Pinpoint the cell where the given text exists, returning its (x, y) midpoint coordinate. 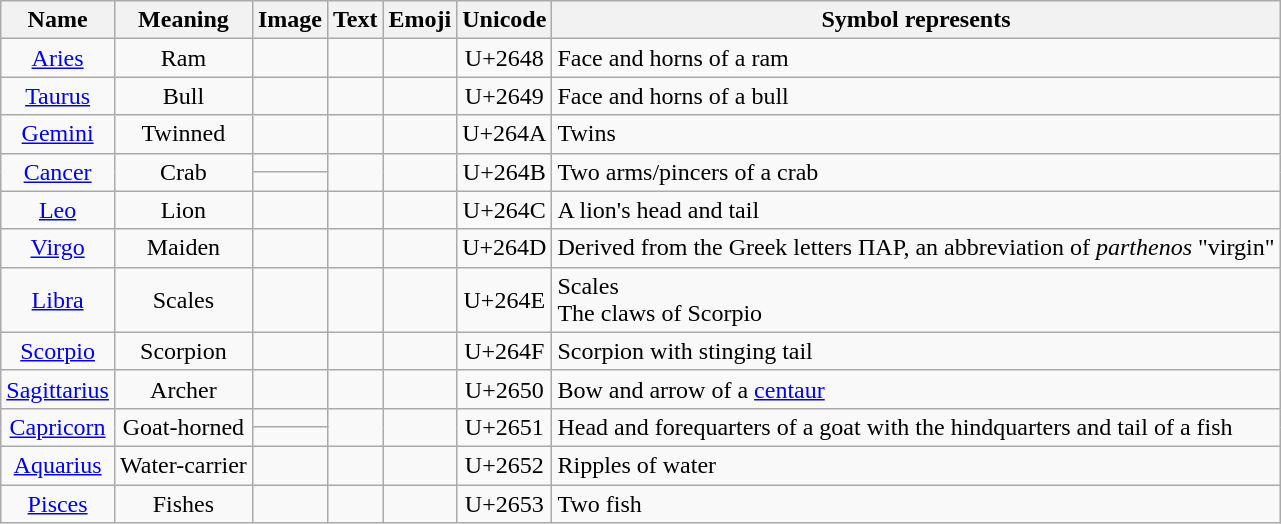
Lion (183, 210)
Taurus (58, 96)
Aries (58, 58)
Twins (916, 134)
Text (355, 20)
Meaning (183, 20)
U+264D (504, 248)
Scales (183, 300)
Fishes (183, 503)
Libra (58, 300)
Twinned (183, 134)
Scorpio (58, 351)
Scales The claws of Scorpio (916, 300)
Water-carrier (183, 465)
Crab (183, 172)
A lion's head and tail (916, 210)
U+264B (504, 172)
Scorpion with stinging tail (916, 351)
U+2648 (504, 58)
Goat-horned (183, 427)
U+2653 (504, 503)
Symbol represents (916, 20)
Face and horns of a bull (916, 96)
Scorpion (183, 351)
Face and horns of a ram (916, 58)
Virgo (58, 248)
Ripples of water (916, 465)
Image (290, 20)
U+264E (504, 300)
Capricorn (58, 427)
U+2650 (504, 389)
Leo (58, 210)
Pisces (58, 503)
U+264F (504, 351)
U+2652 (504, 465)
Bull (183, 96)
Name (58, 20)
Aquarius (58, 465)
Emoji (420, 20)
Sagittarius (58, 389)
U+264C (504, 210)
Two arms/pincers of a crab (916, 172)
Head and forequarters of a goat with the hindquarters and tail of a fish (916, 427)
Gemini (58, 134)
U+2651 (504, 427)
Ram (183, 58)
Archer (183, 389)
Maiden (183, 248)
U+2649 (504, 96)
Bow and arrow of a centaur (916, 389)
Cancer (58, 172)
Two fish (916, 503)
Derived from the Greek letters ΠΑΡ, an abbreviation of parthenos "virgin" (916, 248)
Unicode (504, 20)
U+264A (504, 134)
